Pinpoint the cell where the given text exists, returning its (X, Y) midpoint coordinate. 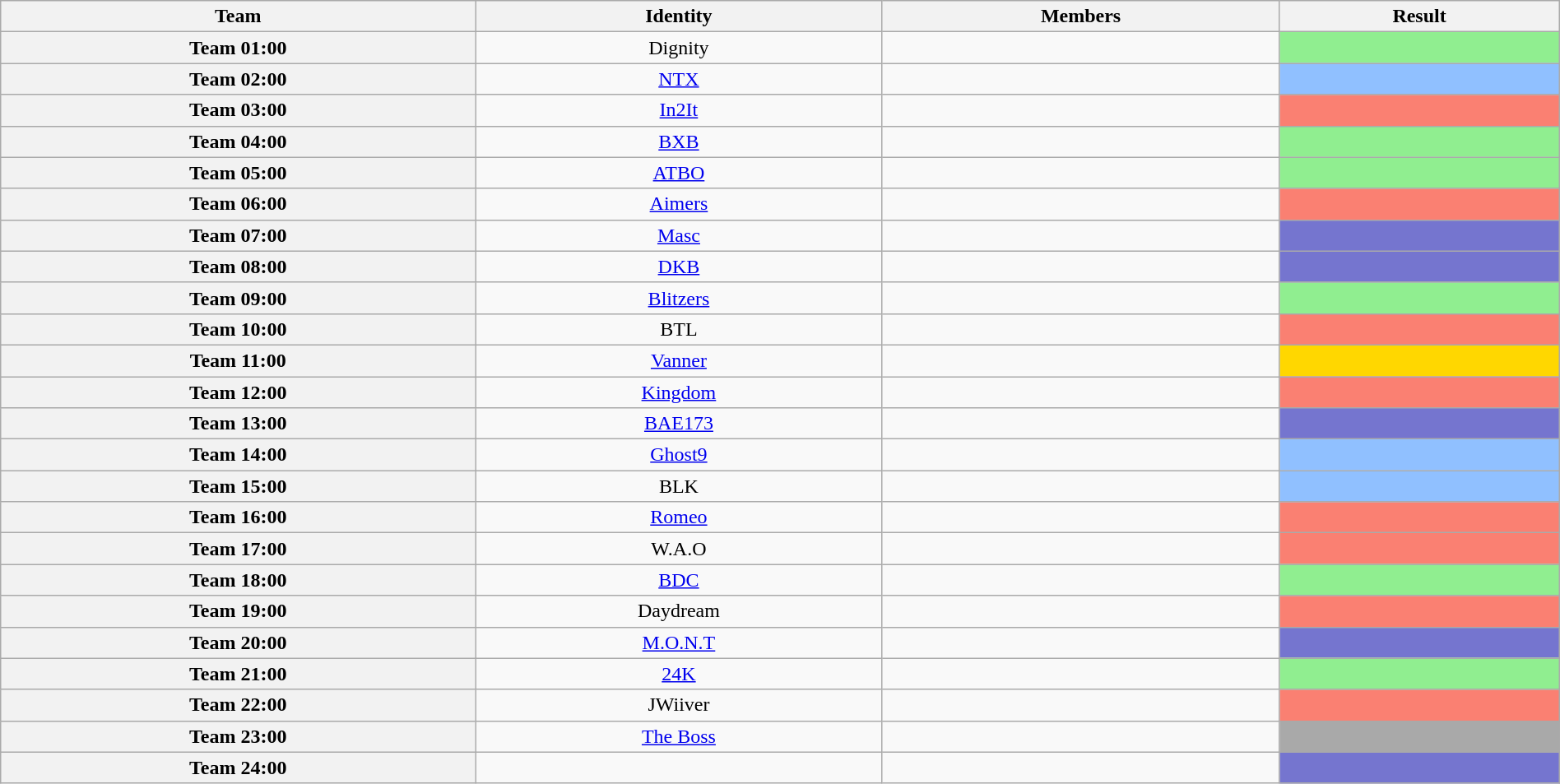
Team 21:00 (239, 674)
Team 01:00 (239, 48)
Team 10:00 (239, 329)
BDC (680, 580)
The Boss (680, 736)
Team 02:00 (239, 79)
Team 03:00 (239, 110)
Result (1419, 16)
M.O.N.T (680, 643)
NTX (680, 79)
Team 24:00 (239, 768)
JWiiver (680, 705)
Ghost9 (680, 455)
Team 06:00 (239, 204)
Aimers (680, 204)
Team 19:00 (239, 611)
Team 05:00 (239, 173)
BXB (680, 141)
Daydream (680, 611)
Team 20:00 (239, 643)
Dignity (680, 48)
Team 17:00 (239, 549)
BTL (680, 329)
Team 08:00 (239, 267)
Masc (680, 235)
BLK (680, 486)
Identity (680, 16)
Vanner (680, 360)
Blitzers (680, 298)
Team 23:00 (239, 736)
Team 22:00 (239, 705)
In2It (680, 110)
Team 13:00 (239, 424)
Team (239, 16)
BAE173 (680, 424)
W.A.O (680, 549)
Team 14:00 (239, 455)
Team 07:00 (239, 235)
Team 11:00 (239, 360)
DKB (680, 267)
Team 18:00 (239, 580)
Team 16:00 (239, 517)
ATBO (680, 173)
Team 09:00 (239, 298)
Team 04:00 (239, 141)
Team 15:00 (239, 486)
Romeo (680, 517)
Team 12:00 (239, 392)
Members (1081, 16)
24K (680, 674)
Kingdom (680, 392)
